Detect which cell encompasses the target text, then output its [X, Y] center coordinate. 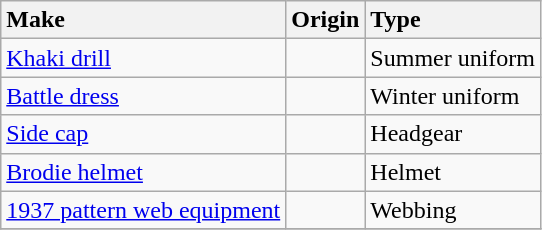
Winter uniform [453, 96]
Side cap [144, 134]
Helmet [453, 172]
Khaki drill [144, 58]
Make [144, 20]
Webbing [453, 210]
Headgear [453, 134]
Battle dress [144, 96]
Brodie helmet [144, 172]
1937 pattern web equipment [144, 210]
Origin [326, 20]
Summer uniform [453, 58]
Type [453, 20]
